Identify which cell holds the provided text, then report its [X, Y] central coordinate. 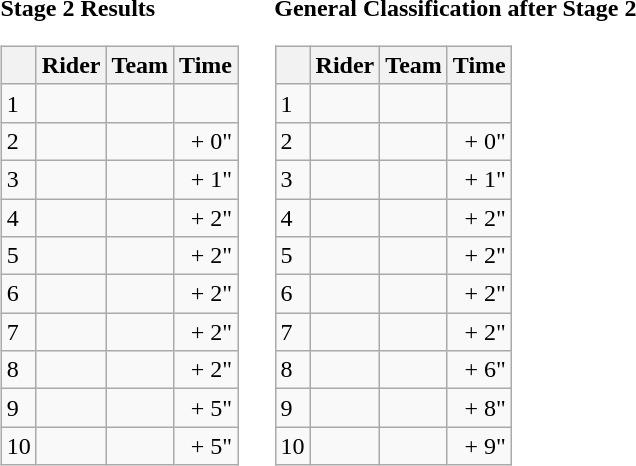
+ 8" [479, 408]
+ 9" [479, 446]
+ 6" [479, 370]
